For the text-containing cell, return its midpoint in [X, Y] coordinate format. 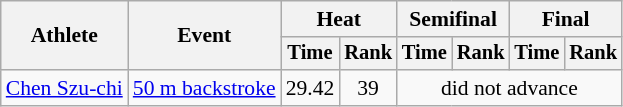
50 m backstroke [204, 88]
29.42 [310, 88]
Final [565, 19]
39 [368, 88]
Heat [339, 19]
Athlete [64, 36]
Chen Szu-chi [64, 88]
Event [204, 36]
Semifinal [453, 19]
did not advance [510, 88]
